Extract the [X, Y] coordinate from the center of the cell holding the provided text.  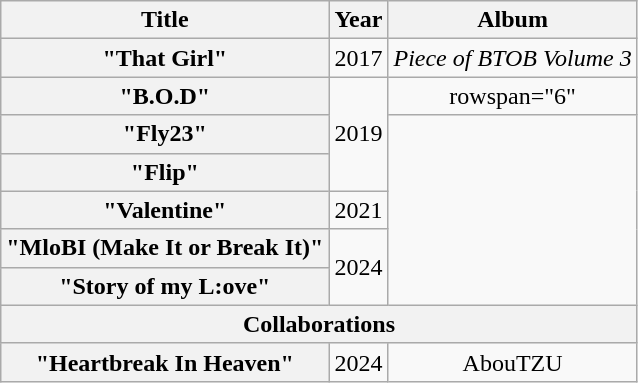
rowspan="6" [512, 96]
Collaborations [319, 324]
"Fly23" [165, 134]
Year [358, 20]
"MloBI (Make It or Break It)" [165, 248]
Album [512, 20]
"Valentine" [165, 210]
"Flip" [165, 172]
2021 [358, 210]
2017 [358, 58]
Title [165, 20]
"B.O.D" [165, 96]
AbouTZU [512, 362]
"Heartbreak In Heaven" [165, 362]
"Story of my L:ove" [165, 286]
"That Girl" [165, 58]
Piece of BTOB Volume 3 [512, 58]
2019 [358, 134]
